Determine the [x, y] coordinate at the center of the cell enclosing the given text.  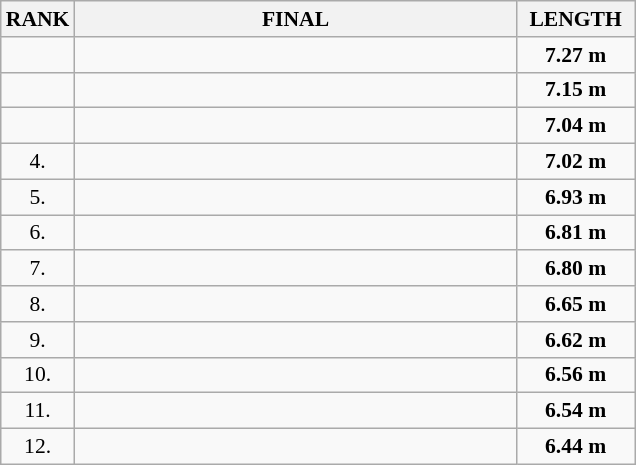
7.27 m [576, 55]
10. [38, 375]
7. [38, 269]
12. [38, 447]
6.62 m [576, 340]
LENGTH [576, 19]
6.93 m [576, 197]
11. [38, 411]
7.15 m [576, 90]
FINAL [295, 19]
5. [38, 197]
9. [38, 340]
7.02 m [576, 162]
6.80 m [576, 269]
6.81 m [576, 233]
4. [38, 162]
7.04 m [576, 126]
6.56 m [576, 375]
6. [38, 233]
6.54 m [576, 411]
6.44 m [576, 447]
6.65 m [576, 304]
RANK [38, 19]
8. [38, 304]
